Extract the (x, y) coordinate from the center of the cell holding the provided text.  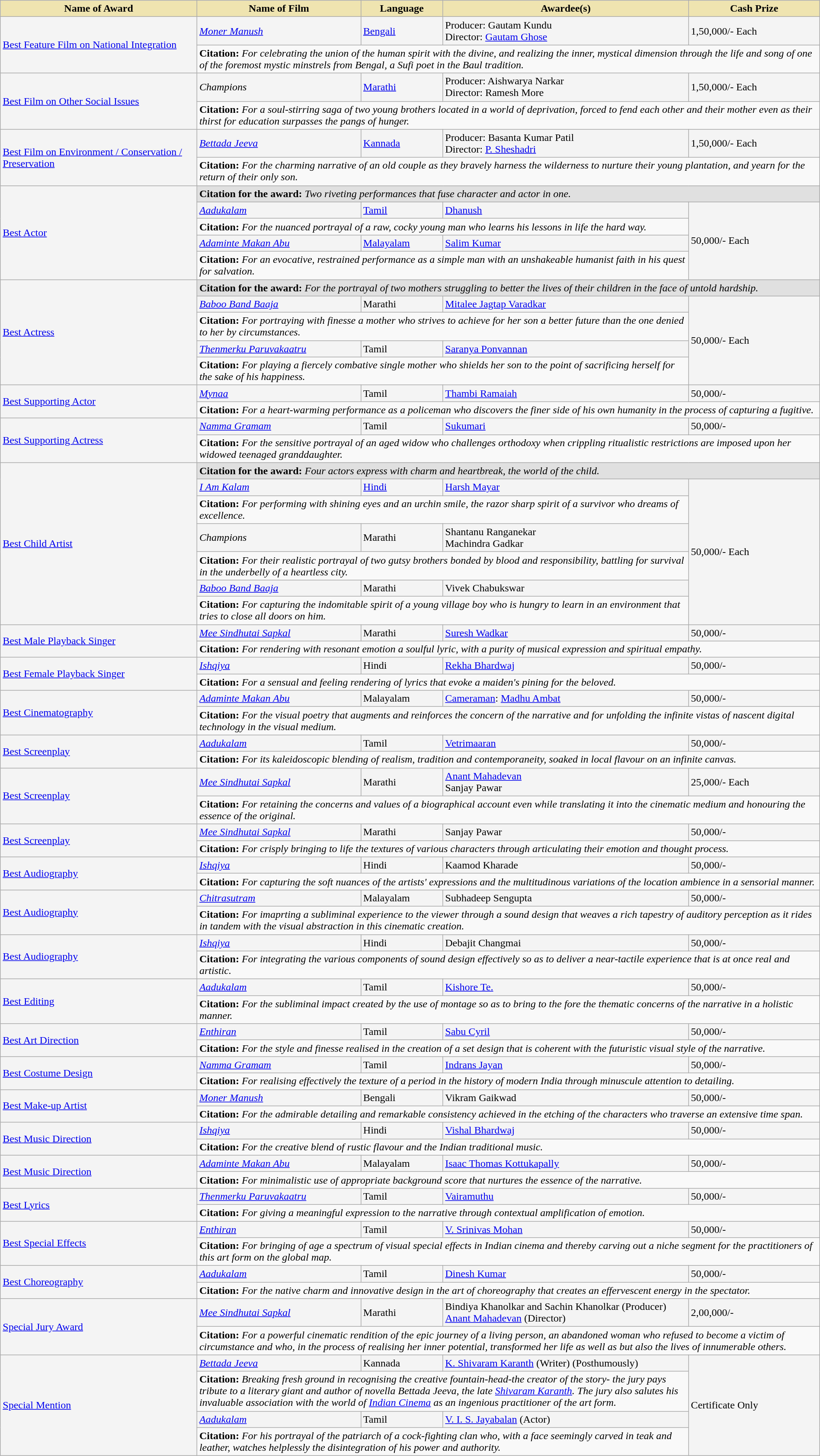
Harsh Mayar (566, 487)
Debajit Changmai (566, 943)
Vikram Gaikwad (566, 1098)
Citation: For an evocative, restrained performance as a simple man with an unshakeable humanist faith in his quest for salvation. (443, 265)
Citation: For realising effectively the texture of a period in the history of modern India through minuscule attention to detailing. (508, 1081)
Best Actor (99, 233)
Best Child Artist (99, 543)
Citation: For minimalistic use of appropriate background score that nurtures the essence of the narrative. (508, 1180)
Awardee(s) (566, 9)
Producer: Aishwarya NarkarDirector: Ramesh More (566, 87)
Mitalee Jagtap Varadkar (566, 304)
V. I. S. Jayabalan (Actor) (566, 1419)
Citation: For rendering with resonant emotion a soulful lyric, with a purity of musical expression and spiritual empathy. (508, 649)
Special Mention (99, 1405)
Certificate Only (754, 1405)
Kishore Te. (566, 987)
Citation: For a sensual and feeling rendering of lyrics that evoke a maiden's pining for the beloved. (508, 682)
Best Film on Other Social Issues (99, 101)
Cameraman: Madhu Ambat (566, 699)
Producer: Gautam KunduDirector: Gautam Ghose (566, 31)
Citation: For the admirable detailing and remarkable consistency achieved in the etching of the characters who traverse an extensive time span. (508, 1114)
Dhanush (566, 210)
25,000/- Each (754, 782)
Subhadeep Sengupta (566, 898)
Saranya Ponvannan (566, 349)
Best Female Playback Singer (99, 674)
Sabu Cyril (566, 1032)
Citation: For capturing the soft nuances of the artists' expressions and the multitudinous variations of the location ambience in a sensorial manner. (508, 881)
Thambi Ramaiah (566, 393)
Best Lyrics (99, 1204)
Name of Film (279, 9)
Best Costume Design (99, 1073)
Best Special Effects (99, 1243)
Sanjay Pawar (566, 832)
Sukumari (566, 426)
Best Supporting Actor (99, 402)
Vetrimaaran (566, 743)
Mynaa (279, 393)
Anant MahadevanSanjay Pawar (566, 782)
Best Film on Environment / Conservation / Preservation (99, 157)
Shantanu RanganekarMachindra Gadkar (566, 538)
Best Supporting Actress (99, 440)
Isaac Thomas Kottukapally (566, 1163)
Vishal Bhardwaj (566, 1130)
Best Actress (99, 332)
Best Make-up Artist (99, 1106)
Citation: For the style and finesse realised in the creation of a set design that is coherent with the futuristic visual style of the narrative. (508, 1048)
Kaamod Kharade (566, 865)
Dinesh Kumar (566, 1274)
I Am Kalam (279, 487)
Bindiya Khanolkar and Sachin Khanolkar (Producer)Anant Mahadevan (Director) (566, 1312)
Citation: For playing a fiercely combative single mother who shields her son to the point of sacrificing herself for the sake of his happiness. (443, 371)
Cash Prize (754, 9)
Producer: Basanta Kumar PatilDirector: P. Sheshadri (566, 144)
Citation: For the creative blend of rustic flavour and the Indian traditional music. (508, 1147)
Salim Kumar (566, 243)
Citation for the award: Four actors express with charm and heartbreak, the world of the child. (508, 471)
Best Choreography (99, 1282)
Rekha Bhardwaj (566, 666)
Language (401, 9)
Citation: For crisply bringing to life the textures of various characters through articulating their emotion and thought process. (508, 849)
2,00,000/- (754, 1312)
Citation: For the nuanced portrayal of a raw, cocky young man who learns his lessons in life the hard way. (443, 227)
Citation: For portraying with finesse a mother who strives to achieve for her son a better future than the one denied to her by circumstances. (443, 327)
Citation: For performing with shining eyes and an urchin smile, the razor sharp spirit of a survivor who dreams of excellence. (443, 509)
Best Cinematography (99, 712)
Special Jury Award (99, 1327)
Best Art Direction (99, 1040)
Citation: For its kaleidoscopic blending of realism, tradition and contemporaneity, soaked in local flavour on an infinite canvas. (508, 760)
Best Male Playback Singer (99, 641)
Vivek Chabukswar (566, 588)
Chitrasutram (279, 898)
Indrans Jayan (566, 1065)
Citation for the award: Two riveting performances that fuse character and actor in one. (508, 194)
Citation: For giving a meaningful expression to the narrative through contextual amplification of emotion. (508, 1213)
Suresh Wadkar (566, 632)
Best Editing (99, 1001)
Name of Award (99, 9)
Citation for the award: For the portrayal of two mothers struggling to better the lives of their children in the face of untold hardship. (508, 287)
V. Srinivas Mohan (566, 1229)
Citation: For the native charm and innovative design in the art of choreography that creates an effervescent energy in the spectator. (508, 1290)
Citation: For a heart-warming performance as a policeman who discovers the finer side of his own humanity in the process of capturing a fugitive. (508, 410)
K. Shivaram Karanth (Writer) (Posthumously) (566, 1363)
Citation: For capturing the indomitable spirit of a young village boy who is hungry to learn in an environment that tries to close all doors on him. (443, 610)
Best Feature Film on National Integration (99, 45)
Vairamuthu (566, 1196)
